Scan for the cell matching the given text and deliver its (X, Y) coordinate at center. 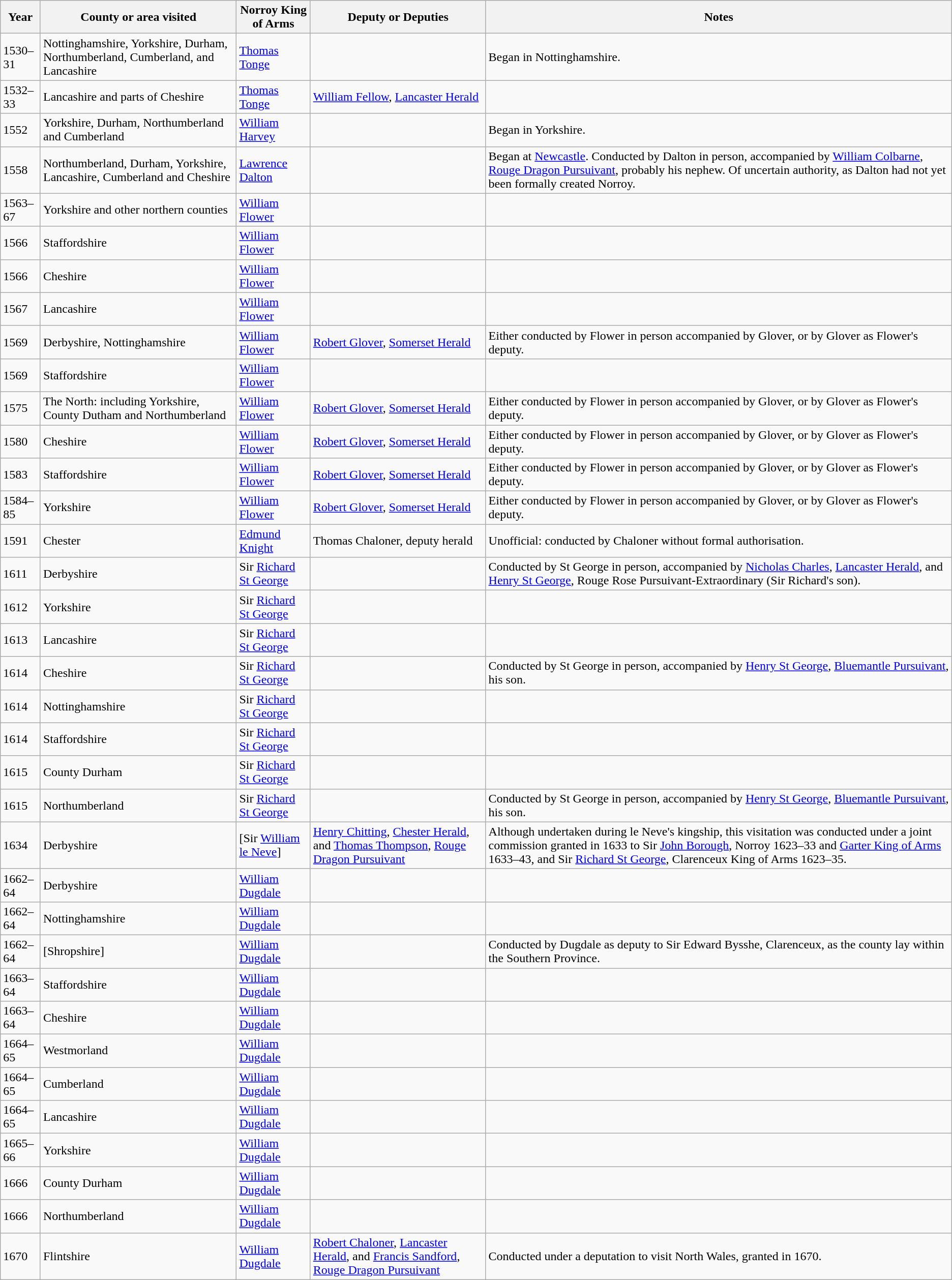
Cumberland (138, 1084)
1580 (20, 441)
William Fellow, Lancaster Herald (398, 97)
Year (20, 17)
1613 (20, 640)
1532–33 (20, 97)
Nottinghamshire, Yorkshire, Durham, Northumberland, Cumberland, and Lancashire (138, 57)
1567 (20, 309)
Lawrence Dalton (274, 170)
Lancashire and parts of Cheshire (138, 97)
Yorkshire, Durham, Northumberland and Cumberland (138, 130)
1611 (20, 574)
1670 (20, 1256)
Conducted by Dugdale as deputy to Sir Edward Bysshe, Clarenceux, as the county lay within the Southern Province. (719, 951)
1530–31 (20, 57)
1563–67 (20, 210)
Norroy King of Arms (274, 17)
[Sir William le Neve] (274, 845)
The North: including Yorkshire, County Dutham and Northumberland (138, 408)
1583 (20, 475)
County or area visited (138, 17)
1552 (20, 130)
1575 (20, 408)
1558 (20, 170)
Thomas Chaloner, deputy herald (398, 541)
1591 (20, 541)
William Harvey (274, 130)
Unofficial: conducted by Chaloner without formal authorisation. (719, 541)
Robert Chaloner, Lancaster Herald, and Francis Sandford, Rouge Dragon Pursuivant (398, 1256)
Began in Nottinghamshire. (719, 57)
Chester (138, 541)
Edmund Knight (274, 541)
Westmorland (138, 1051)
Notes (719, 17)
1665–66 (20, 1150)
1584–85 (20, 508)
Flintshire (138, 1256)
[Shropshire] (138, 951)
Conducted under a deputation to visit North Wales, granted in 1670. (719, 1256)
Began in Yorkshire. (719, 130)
1612 (20, 607)
Northumberland, Durham, Yorkshire, Lancashire, Cumberland and Cheshire (138, 170)
Derbyshire, Nottinghamshire (138, 342)
Yorkshire and other northern counties (138, 210)
1634 (20, 845)
Henry Chitting, Chester Herald, and Thomas Thompson, Rouge Dragon Pursuivant (398, 845)
Deputy or Deputies (398, 17)
